Return [x, y] of the center of cell containing provided text 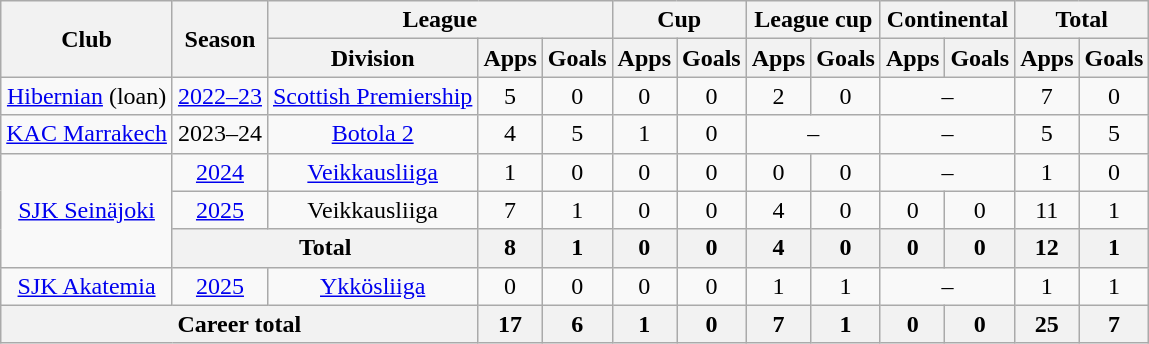
2024 [220, 172]
25 [1047, 324]
Cup [679, 20]
SJK Akatemia [87, 286]
Career total [240, 324]
Scottish Premiership [372, 96]
Season [220, 39]
2023–24 [220, 134]
Botola 2 [372, 134]
League cup [813, 20]
17 [510, 324]
2022–23 [220, 96]
League [440, 20]
Hibernian (loan) [87, 96]
8 [510, 248]
Continental [947, 20]
6 [577, 324]
12 [1047, 248]
Division [372, 58]
11 [1047, 210]
Club [87, 39]
Ykkösliiga [372, 286]
SJK Seinäjoki [87, 210]
2 [778, 96]
KAC Marrakech [87, 134]
